Return the [x, y] coordinate for the center point of the cell that contains the specified text.  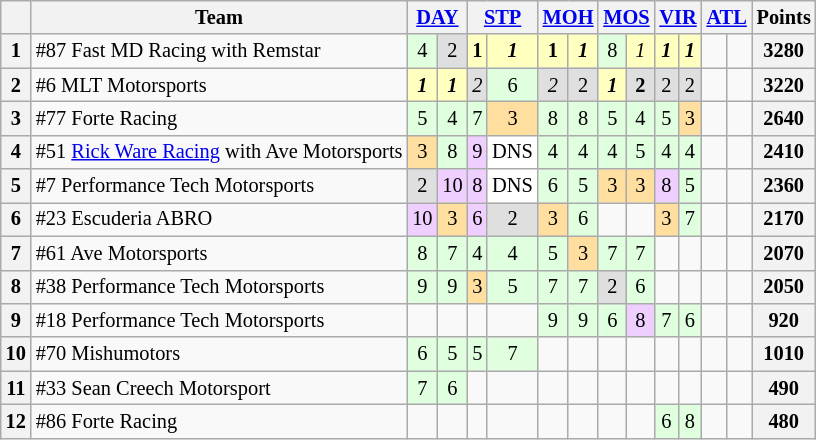
11 [16, 388]
STP [502, 17]
2360 [784, 186]
MOS [626, 17]
Points [784, 17]
#38 Performance Tech Motorsports [220, 287]
490 [784, 388]
#7 Performance Tech Motorsports [220, 186]
2410 [784, 152]
3280 [784, 51]
2640 [784, 118]
3220 [784, 85]
#18 Performance Tech Motorsports [220, 320]
1010 [784, 354]
480 [784, 421]
#51 Rick Ware Racing with Ave Motorsports [220, 152]
VIR [678, 17]
MOH [568, 17]
#86 Forte Racing [220, 421]
2170 [784, 219]
#33 Sean Creech Motorsport [220, 388]
ATL [727, 17]
Team [220, 17]
2050 [784, 287]
#77 Forte Racing [220, 118]
#87 Fast MD Racing with Remstar [220, 51]
12 [16, 421]
#23 Escuderia ABRO [220, 219]
#6 MLT Motorsports [220, 85]
#70 Mishumotors [220, 354]
2070 [784, 253]
920 [784, 320]
#61 Ave Motorsports [220, 253]
DAY [437, 17]
